Return the [X, Y] coordinate for the center point of the cell that contains the specified text.  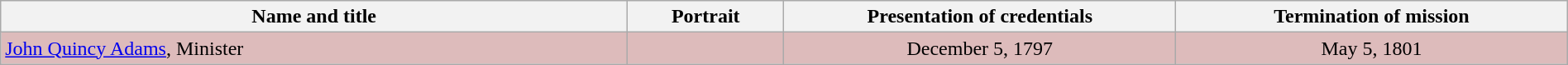
Name and title [314, 17]
Termination of mission [1372, 17]
John Quincy Adams, Minister [314, 48]
December 5, 1797 [980, 48]
May 5, 1801 [1372, 48]
Presentation of credentials [980, 17]
Portrait [706, 17]
